Return the (x, y) coordinate for the center point of the cell that contains the specified text.  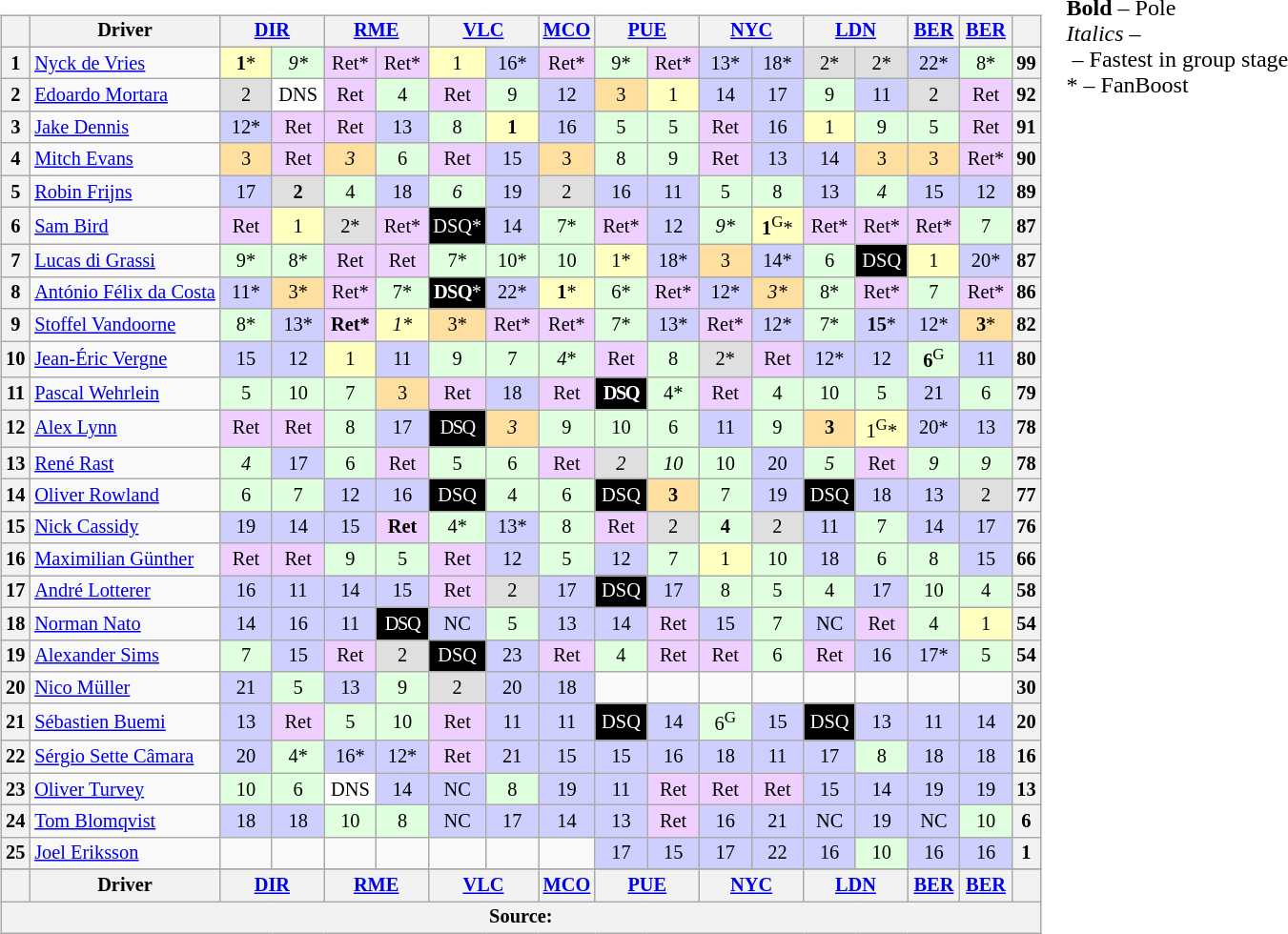
Oliver Rowland (124, 496)
17* (934, 656)
Nyck de Vries (124, 63)
Mitch Evans (124, 159)
11* (246, 293)
58 (1026, 592)
Jake Dennis (124, 128)
15* (881, 325)
89 (1026, 192)
80 (1026, 360)
86 (1026, 293)
Maximilian Günther (124, 559)
Joel Eriksson (124, 853)
10* (513, 261)
Alex Lynn (124, 429)
Norman Nato (124, 623)
Tom Blomqvist (124, 822)
René Rast (124, 463)
14* (778, 261)
Stoffel Vandoorne (124, 325)
Lucas di Grassi (124, 261)
Pascal Wehrlein (124, 394)
91 (1026, 128)
Sérgio Sette Câmara (124, 757)
Alexander Sims (124, 656)
Jean-Éric Vergne (124, 360)
25 (15, 853)
Robin Frijns (124, 192)
90 (1026, 159)
Nick Cassidy (124, 527)
77 (1026, 496)
82 (1026, 325)
Sébastien Buemi (124, 722)
79 (1026, 394)
30 (1026, 688)
66 (1026, 559)
Sam Bird (124, 227)
André Lotterer (124, 592)
92 (1026, 95)
António Félix da Costa (124, 293)
Oliver Turvey (124, 789)
Source: (521, 918)
76 (1026, 527)
6* (622, 293)
24 (15, 822)
Nico Müller (124, 688)
99 (1026, 63)
Edoardo Mortara (124, 95)
